Extract the [x, y] coordinate from the center of the cell holding the provided text.  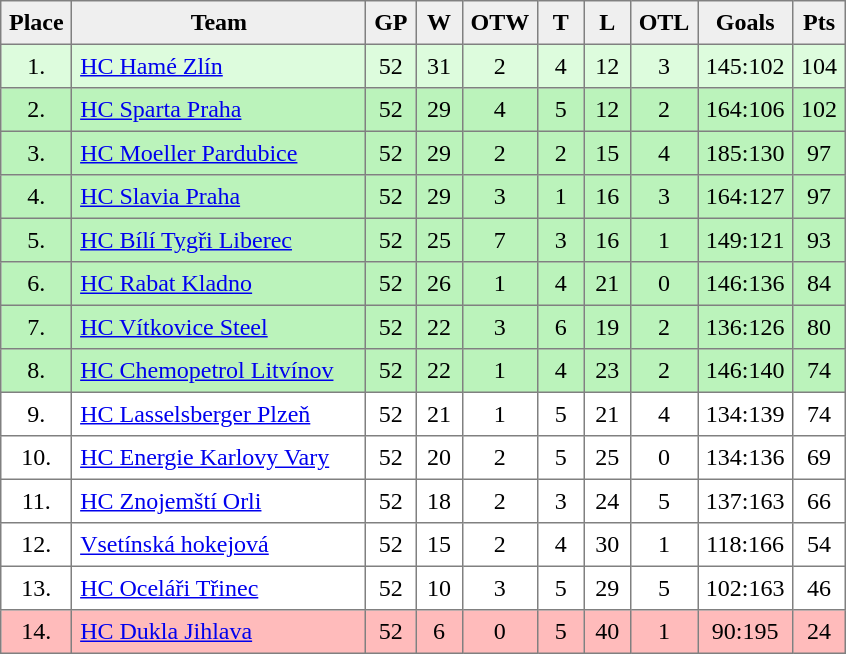
HC Moeller Pardubice [219, 153]
HC Dukla Jihlava [219, 632]
6. [36, 284]
145:102 [746, 66]
Team [219, 23]
9. [36, 414]
134:136 [746, 458]
164:127 [746, 197]
HC Vítkovice Steel [219, 327]
Place [36, 23]
Vsetínská hokejová [219, 545]
23 [607, 371]
11. [36, 501]
5. [36, 240]
66 [819, 501]
93 [819, 240]
W [439, 23]
137:163 [746, 501]
HC Znojemští Orli [219, 501]
HC Slavia Praha [219, 197]
18 [439, 501]
4. [36, 197]
7 [500, 240]
2. [36, 110]
HC Sparta Praha [219, 110]
3. [36, 153]
102 [819, 110]
HC Lasselsberger Plzeň [219, 414]
7. [36, 327]
102:163 [746, 588]
40 [607, 632]
146:140 [746, 371]
146:136 [746, 284]
HC Rabat Kladno [219, 284]
GP [391, 23]
Goals [746, 23]
30 [607, 545]
104 [819, 66]
13. [36, 588]
10 [439, 588]
134:139 [746, 414]
1. [36, 66]
80 [819, 327]
HC Energie Karlovy Vary [219, 458]
8. [36, 371]
OTL [664, 23]
185:130 [746, 153]
HC Chemopetrol Litvínov [219, 371]
12. [36, 545]
19 [607, 327]
OTW [500, 23]
HC Oceláři Třinec [219, 588]
Pts [819, 23]
26 [439, 284]
31 [439, 66]
HC Bílí Tygři Liberec [219, 240]
46 [819, 588]
164:106 [746, 110]
149:121 [746, 240]
L [607, 23]
118:166 [746, 545]
54 [819, 545]
HC Hamé Zlín [219, 66]
84 [819, 284]
69 [819, 458]
20 [439, 458]
14. [36, 632]
10. [36, 458]
90:195 [746, 632]
T [560, 23]
136:126 [746, 327]
